Return (x, y) of the center of cell containing provided text 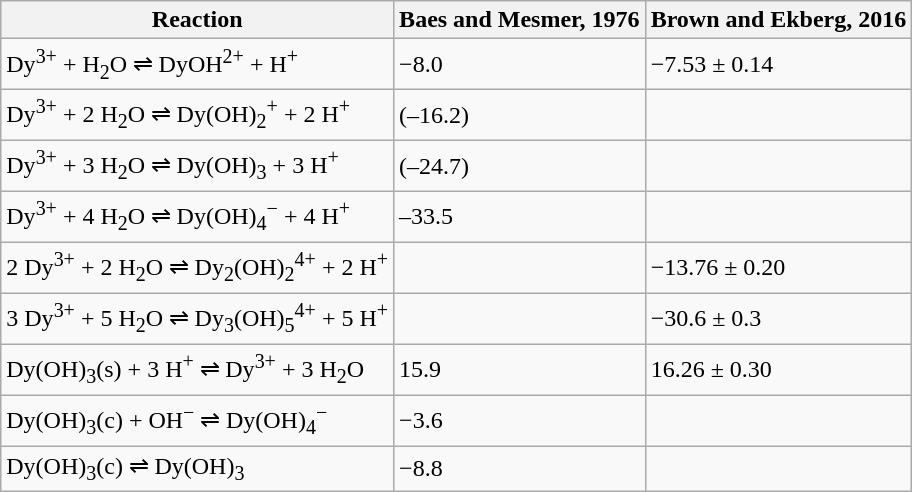
Dy(OH)3(s) + 3 H+ ⇌ Dy3+ + 3 H2O (198, 370)
−30.6 ± 0.3 (778, 318)
Reaction (198, 20)
3 Dy3+ + 5 H2O ⇌ Dy3(OH)54+ + 5 H+ (198, 318)
(–16.2) (520, 116)
15.9 (520, 370)
−8.8 (520, 469)
2 Dy3+ + 2 H2O ⇌ Dy2(OH)24+ + 2 H+ (198, 268)
Baes and Mesmer, 1976 (520, 20)
−3.6 (520, 420)
Dy3+ + H2O ⇌ DyOH2+ + H+ (198, 64)
Dy3+ + 4 H2O ⇌ Dy(OH)4− + 4 H+ (198, 216)
–33.5 (520, 216)
Dy(OH)3(c) + OH− ⇌ Dy(OH)4− (198, 420)
−13.76 ± 0.20 (778, 268)
−7.53 ± 0.14 (778, 64)
16.26 ± 0.30 (778, 370)
(–24.7) (520, 166)
Dy(OH)3(c) ⇌ Dy(OH)3 (198, 469)
Dy3+ + 2 H2O ⇌ Dy(OH)2+ + 2 H+ (198, 116)
−8.0 (520, 64)
Dy3+ + 3 H2O ⇌ Dy(OH)3 + 3 H+ (198, 166)
Brown and Ekberg, 2016 (778, 20)
